Identify which cell holds the provided text, then report its (X, Y) central coordinate. 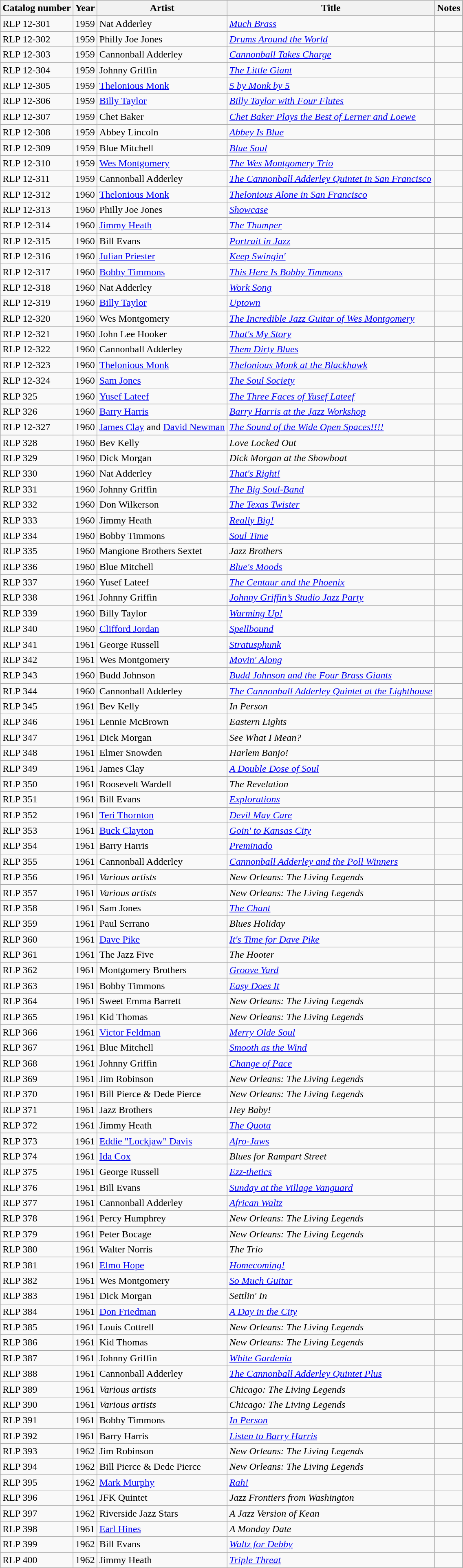
Love Locked Out (331, 442)
RLP 399 (37, 1544)
Ida Cox (162, 1156)
RLP 364 (37, 1001)
Barry Harris at the Jazz Workshop (331, 411)
Much Brass (331, 24)
RLP 389 (37, 1389)
RLP 358 (37, 908)
RLP 355 (37, 861)
RLP 367 (37, 1048)
RLP 336 (37, 567)
Thelonious Alone in San Francisco (331, 194)
Eastern Lights (331, 722)
Settlin' In (331, 1296)
Year (85, 8)
The Quota (331, 1125)
Portrait in Jazz (331, 241)
A Double Dose of Soul (331, 769)
The Wes Montgomery Trio (331, 163)
Drums Around the World (331, 39)
RLP 373 (37, 1141)
RLP 325 (37, 396)
RLP 12-307 (37, 117)
Them Dirty Blues (331, 349)
RLP 12-313 (37, 210)
Louis Cottrell (162, 1327)
RLP 351 (37, 799)
Billy Taylor with Four Flutes (331, 101)
The Trio (331, 1250)
RLP 12-322 (37, 349)
Chet Baker Plays the Best of Lerner and Loewe (331, 117)
Change of Pace (331, 1063)
RLP 376 (37, 1188)
James Clay and David Newman (162, 427)
RLP 385 (37, 1327)
RLP 350 (37, 784)
RLP 12-301 (37, 24)
RLP 371 (37, 1110)
RLP 333 (37, 520)
The Cannonball Adderley Quintet at the Lighthouse (331, 691)
Mark Murphy (162, 1482)
Walter Norris (162, 1250)
RLP 12-321 (37, 334)
Jazz Frontiers from Washington (331, 1498)
Blue Soul (331, 148)
Afro-Jaws (331, 1141)
Montgomery Brothers (162, 970)
RLP 334 (37, 536)
RLP 338 (37, 598)
Chet Baker (162, 117)
Goin' to Kansas City (331, 830)
RLP 379 (37, 1234)
Preminado (331, 846)
RLP 396 (37, 1498)
RLP 391 (37, 1420)
Teri Thornton (162, 815)
JFK Quintet (162, 1498)
Riverside Jazz Stars (162, 1513)
The Revelation (331, 784)
RLP 349 (37, 769)
RLP 372 (37, 1125)
Budd Johnson and the Four Brass Giants (331, 675)
A Jazz Version of Kean (331, 1513)
Hey Baby! (331, 1110)
RLP 12-306 (37, 101)
RLP 329 (37, 458)
RLP 339 (37, 613)
RLP 330 (37, 474)
RLP 363 (37, 986)
RLP 12-323 (37, 365)
Julian Priester (162, 256)
African Waltz (331, 1203)
RLP 360 (37, 939)
Abbey Lincoln (162, 132)
The Jazz Five (162, 955)
Explorations (331, 799)
Lennie McBrown (162, 722)
RLP 345 (37, 707)
Peter Bocage (162, 1234)
RLP 12-303 (37, 55)
RLP 12-314 (37, 225)
Johnny Griffin’s Studio Jazz Party (331, 598)
RLP 12-302 (37, 39)
John Lee Hooker (162, 334)
RLP 368 (37, 1063)
Waltz for Debby (331, 1544)
Blues for Rampart Street (331, 1156)
The Little Giant (331, 70)
RLP 12-319 (37, 303)
RLP 370 (37, 1094)
Devil May Care (331, 815)
Movin' Along (331, 660)
Artist (162, 8)
RLP 12-312 (37, 194)
RLP 374 (37, 1156)
Cannonball Takes Charge (331, 55)
RLP 380 (37, 1250)
Cannonball Adderley and the Poll Winners (331, 861)
RLP 386 (37, 1343)
Ezz-thetics (331, 1172)
Spellbound (331, 629)
RLP 12-309 (37, 148)
RLP 12-317 (37, 272)
RLP 354 (37, 846)
RLP 12-315 (37, 241)
RLP 12-310 (37, 163)
Sunday at the Village Vanguard (331, 1188)
RLP 342 (37, 660)
Dick Morgan at the Showboat (331, 458)
RLP 340 (37, 629)
RLP 344 (37, 691)
RLP 12-308 (37, 132)
Victor Feldman (162, 1032)
Sweet Emma Barrett (162, 1001)
Smooth as the Wind (331, 1048)
RLP 381 (37, 1265)
So Much Guitar (331, 1281)
Don Friedman (162, 1312)
Title (331, 8)
The Chant (331, 908)
A Day in the City (331, 1312)
Eddie "Lockjaw" Davis (162, 1141)
RLP 392 (37, 1435)
RLP 390 (37, 1405)
RLP 343 (37, 675)
RLP 394 (37, 1467)
This Here Is Bobby Timmons (331, 272)
A Monday Date (331, 1529)
RLP 397 (37, 1513)
The Soul Society (331, 380)
RLP 12-305 (37, 86)
Budd Johnson (162, 675)
The Big Soul-Band (331, 489)
RLP 346 (37, 722)
Elmer Snowden (162, 753)
The Centaur and the Phoenix (331, 582)
The Thumper (331, 225)
RLP 12-320 (37, 318)
Elmo Hope (162, 1265)
RLP 369 (37, 1079)
RLP 387 (37, 1358)
Uptown (331, 303)
RLP 362 (37, 970)
5 by Monk by 5 (331, 86)
Homecoming! (331, 1265)
The Incredible Jazz Guitar of Wes Montgomery (331, 318)
Stratusphunk (331, 644)
RLP 356 (37, 877)
White Gardenia (331, 1358)
RLP 357 (37, 892)
RLP 12-304 (37, 70)
Paul Serrano (162, 923)
See What I Mean? (331, 738)
RLP 331 (37, 489)
The Texas Twister (331, 505)
RLP 398 (37, 1529)
Showcase (331, 210)
It's Time for Dave Pike (331, 939)
RLP 337 (37, 582)
RLP 332 (37, 505)
That's My Story (331, 334)
RLP 375 (37, 1172)
Easy Does It (331, 986)
Keep Swingin' (331, 256)
Abbey Is Blue (331, 132)
RLP 12-316 (37, 256)
RLP 378 (37, 1219)
Thelonious Monk at the Blackhawk (331, 365)
Percy Humphrey (162, 1219)
RLP 388 (37, 1374)
Don Wilkerson (162, 505)
The Hooter (331, 955)
RLP 353 (37, 830)
Buck Clayton (162, 830)
Really Big! (331, 520)
RLP 12-318 (37, 287)
RLP 361 (37, 955)
RLP 366 (37, 1032)
The Cannonball Adderley Quintet in San Francisco (331, 179)
Notes (448, 8)
That's Right! (331, 474)
Blue's Moods (331, 567)
Dave Pike (162, 939)
The Sound of the Wide Open Spaces!!!! (331, 427)
RLP 341 (37, 644)
Earl Hines (162, 1529)
Merry Olde Soul (331, 1032)
Listen to Barry Harris (331, 1435)
RLP 352 (37, 815)
Warming Up! (331, 613)
Groove Yard (331, 970)
Roosevelt Wardell (162, 784)
RLP 347 (37, 738)
Harlem Banjo! (331, 753)
RLP 400 (37, 1560)
Catalog number (37, 8)
RLP 383 (37, 1296)
James Clay (162, 769)
Clifford Jordan (162, 629)
RLP 335 (37, 551)
Soul Time (331, 536)
The Three Faces of Yusef Lateef (331, 396)
Mangione Brothers Sextet (162, 551)
RLP 384 (37, 1312)
RLP 382 (37, 1281)
RLP 365 (37, 1017)
Triple Threat (331, 1560)
RLP 377 (37, 1203)
Blues Holiday (331, 923)
RLP 12-311 (37, 179)
RLP 12-327 (37, 427)
Rah! (331, 1482)
RLP 12-324 (37, 380)
RLP 395 (37, 1482)
Work Song (331, 287)
RLP 359 (37, 923)
RLP 348 (37, 753)
RLP 328 (37, 442)
RLP 326 (37, 411)
The Cannonball Adderley Quintet Plus (331, 1374)
RLP 393 (37, 1451)
